Provide the [X, Y] coordinate of the cell's center where the given text is located.  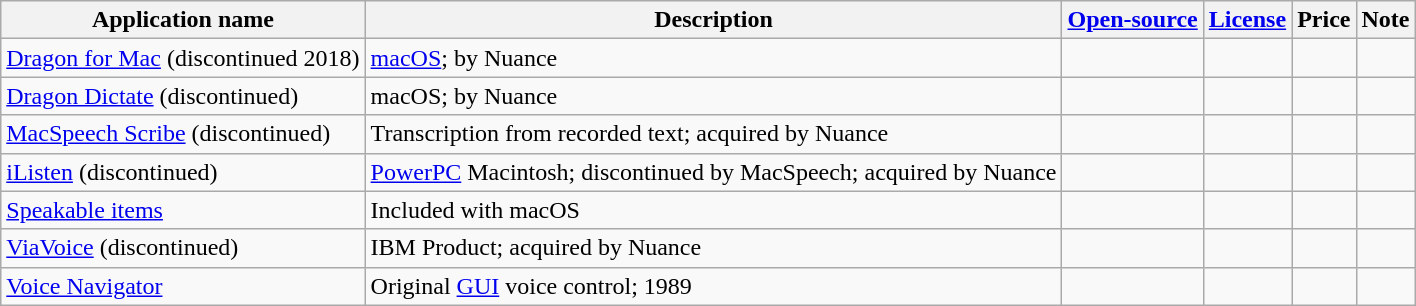
Original GUI voice control; 1989 [714, 286]
License [1247, 20]
iListen (discontinued) [183, 172]
IBM Product; acquired by Nuance [714, 248]
Included with macOS [714, 210]
ViaVoice (discontinued) [183, 248]
Speakable items [183, 210]
Application name [183, 20]
Note [1386, 20]
Price [1324, 20]
Open-source [1132, 20]
Dragon Dictate (discontinued) [183, 96]
Description [714, 20]
MacSpeech Scribe (discontinued) [183, 134]
PowerPC Macintosh; discontinued by MacSpeech; acquired by Nuance [714, 172]
Dragon for Mac (discontinued 2018) [183, 58]
Transcription from recorded text; acquired by Nuance [714, 134]
Voice Navigator [183, 286]
